Output the (x, y) coordinate of the center of the cell containing the given text.  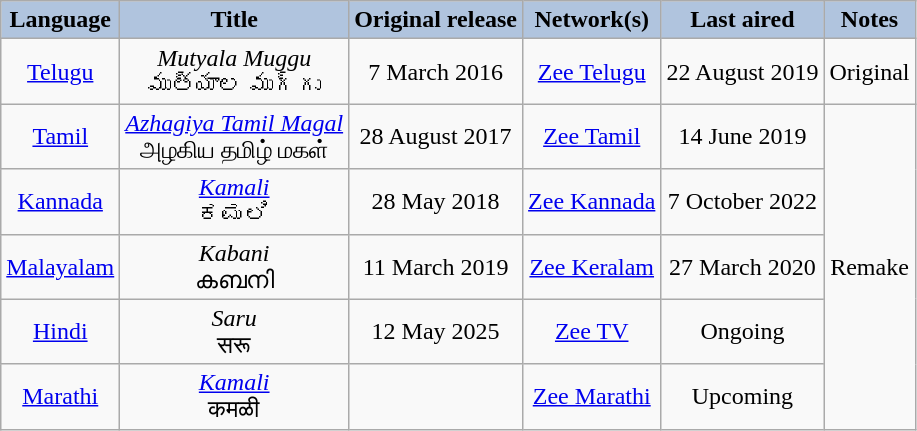
Upcoming (742, 396)
12 May 2025 (436, 332)
Remake (870, 266)
Ongoing (742, 332)
28 August 2017 (436, 136)
Original release (436, 20)
Saru सरू (234, 332)
Hindi (60, 332)
Zee Keralam (592, 266)
14 June 2019 (742, 136)
Zee Marathi (592, 396)
27 March 2020 (742, 266)
Kamali कमळी (234, 396)
7 October 2022 (742, 202)
7 March 2016 (436, 72)
Zee Tamil (592, 136)
22 August 2019 (742, 72)
Kannada (60, 202)
Mutyala Muggu ముత్యాల ముగ్గు (234, 72)
Title (234, 20)
Original (870, 72)
Telugu (60, 72)
Kabani കബനി (234, 266)
Zee Telugu (592, 72)
Tamil (60, 136)
Language (60, 20)
Malayalam (60, 266)
Kamali ಕಮಲಿ (234, 202)
Marathi (60, 396)
Notes (870, 20)
28 May 2018 (436, 202)
Zee Kannada (592, 202)
Network(s) (592, 20)
11 March 2019 (436, 266)
Azhagiya Tamil Magal அழகிய தமிழ் மகள் (234, 136)
Zee TV (592, 332)
Last aired (742, 20)
